Pinpoint the cell where the given text exists, returning its (X, Y) midpoint coordinate. 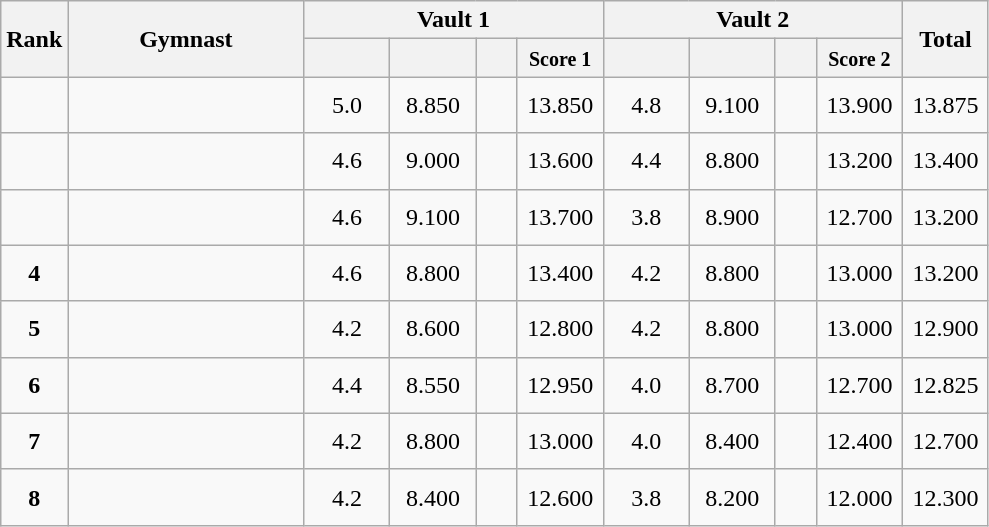
6 (34, 385)
Score 2 (859, 58)
5 (34, 329)
8.600 (433, 329)
12.950 (560, 385)
9.000 (433, 161)
8.850 (433, 105)
8.700 (732, 385)
8.900 (732, 217)
12.400 (859, 441)
8 (34, 497)
13.700 (560, 217)
12.800 (560, 329)
12.825 (945, 385)
Total (945, 39)
Vault 1 (454, 20)
12.900 (945, 329)
Rank (34, 39)
13.600 (560, 161)
12.600 (560, 497)
5.0 (347, 105)
13.900 (859, 105)
13.850 (560, 105)
12.300 (945, 497)
13.875 (945, 105)
Score 1 (560, 58)
4.8 (646, 105)
7 (34, 441)
8.550 (433, 385)
12.000 (859, 497)
Gymnast (186, 39)
4 (34, 273)
8.200 (732, 497)
Vault 2 (752, 20)
